For the text-containing cell, return its midpoint in [x, y] coordinate format. 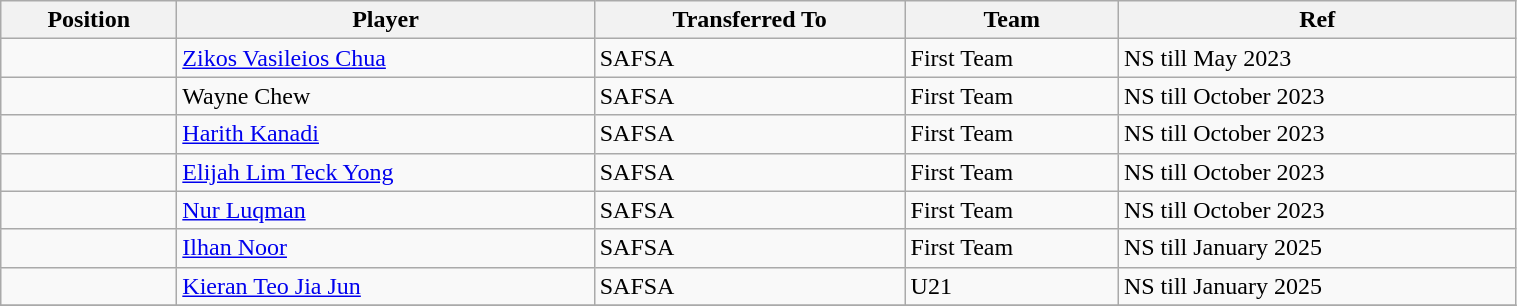
Zikos Vasileios Chua [386, 58]
Wayne Chew [386, 96]
U21 [1012, 286]
NS till May 2023 [1317, 58]
Elijah Lim Teck Yong [386, 172]
Position [89, 20]
Harith Kanadi [386, 134]
Player [386, 20]
Ref [1317, 20]
Ilhan Noor [386, 248]
Transferred To [750, 20]
Kieran Teo Jia Jun [386, 286]
Nur Luqman [386, 210]
Team [1012, 20]
